Provide the (X, Y) coordinate of the cell's center where the given text is located.  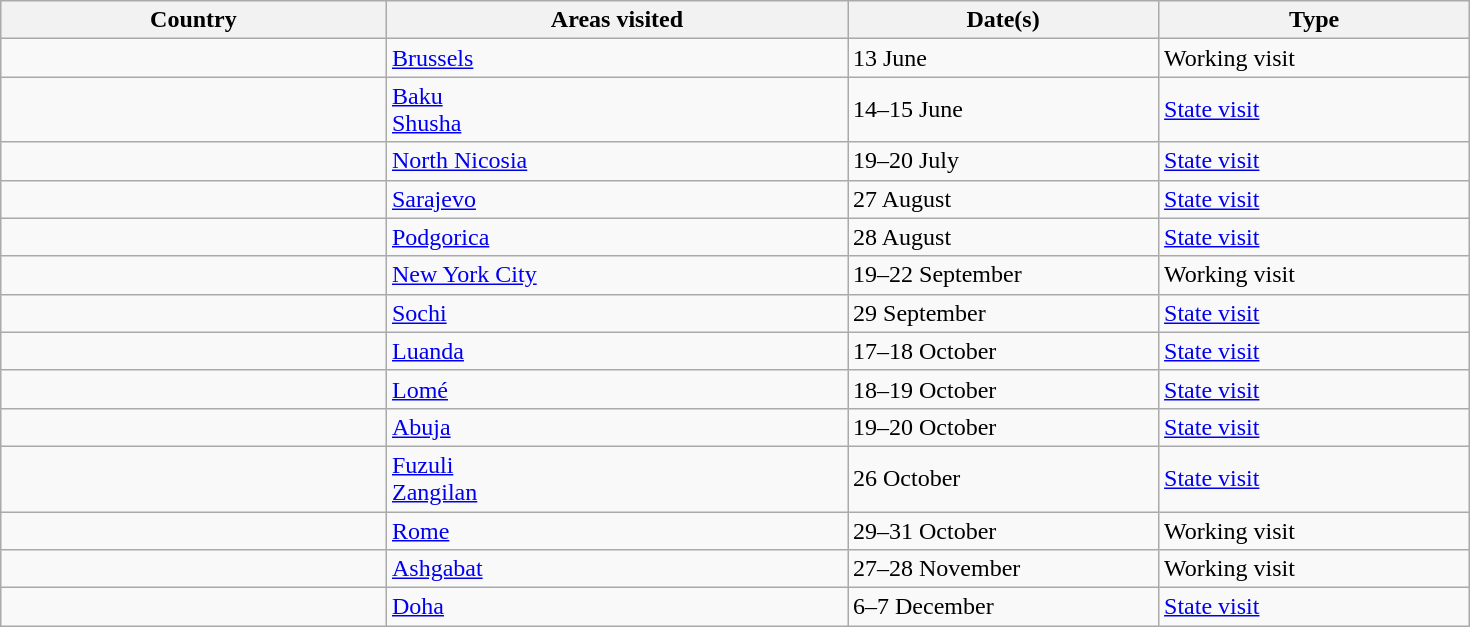
Brussels (616, 58)
North Nicosia (616, 161)
Sochi (616, 313)
Luanda (616, 351)
19–22 September (1004, 275)
19–20 July (1004, 161)
14–15 June (1004, 110)
Areas visited (616, 20)
Ashgabat (616, 569)
Type (1314, 20)
29 September (1004, 313)
6–7 December (1004, 607)
Abuja (616, 427)
13 June (1004, 58)
Country (193, 20)
New York City (616, 275)
Lomé (616, 389)
Date(s) (1004, 20)
Sarajevo (616, 199)
Doha (616, 607)
19–20 October (1004, 427)
Podgorica (616, 237)
17–18 October (1004, 351)
28 August (1004, 237)
27 August (1004, 199)
BakuShusha (616, 110)
18–19 October (1004, 389)
Rome (616, 531)
26 October (1004, 478)
FuzuliZangilan (616, 478)
27–28 November (1004, 569)
29–31 October (1004, 531)
